Detect which cell encompasses the target text, then output its (X, Y) center coordinate. 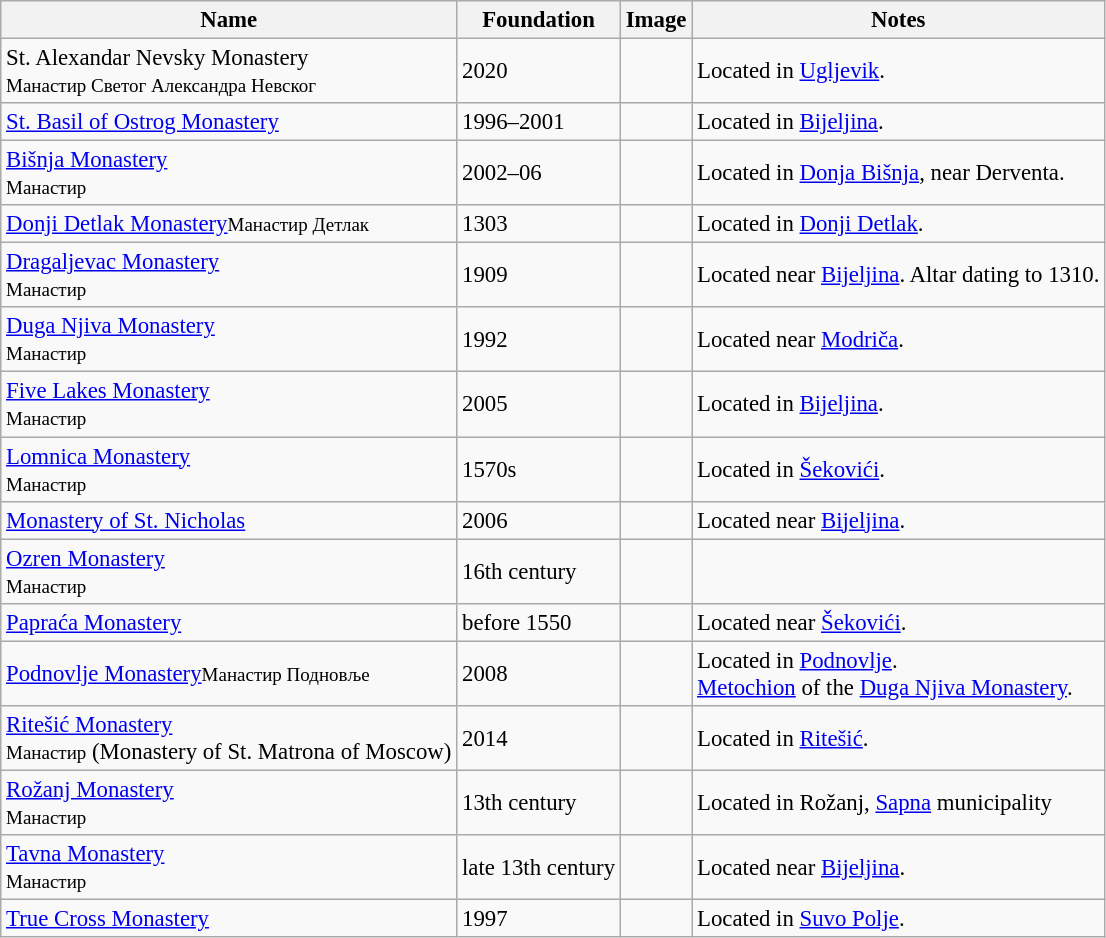
Ozren MonasteryМанастир (229, 572)
St. Alexandar Nevsky MonasteryМанастир Светог Александра Невског (229, 72)
Papraća Monastery (229, 622)
Image (656, 20)
2006 (539, 520)
Bišnja MonasteryМанастир (229, 174)
Tavna MonasteryМанастир (229, 868)
Located in Suvo Polje. (898, 918)
Dragaljevac MonasteryМанастир (229, 276)
Lomnica MonasteryМанастир (229, 470)
2002–06 (539, 174)
Located near Bijeljina. Altar dating to 1310. (898, 276)
2020 (539, 72)
before 1550 (539, 622)
Located in Ugljevik. (898, 72)
1570s (539, 470)
Located in Donja Bišnja, near Derventa. (898, 174)
True Cross Monastery (229, 918)
1303 (539, 224)
Located in Donji Detlak. (898, 224)
Located in Ritešić. (898, 738)
Located near Modriča. (898, 340)
Five Lakes MonasteryМанастир (229, 404)
Monastery of St. Nicholas (229, 520)
1996–2001 (539, 122)
2005 (539, 404)
Rožanj MonasteryМанастир (229, 802)
Podnovlje MonasteryМанастир Подновље (229, 674)
2014 (539, 738)
Located in Rožanj, Sapna municipality (898, 802)
Duga Njiva MonasteryМанастир (229, 340)
1909 (539, 276)
1997 (539, 918)
1992 (539, 340)
Notes (898, 20)
late 13th century (539, 868)
Name (229, 20)
Foundation (539, 20)
Ritešić MonasteryМанастир (Monastery of St. Matrona of Moscow) (229, 738)
St. Basil of Ostrog Monastery (229, 122)
Donji Detlak MonasteryМанастир Детлак (229, 224)
Located in Podnovlje.Metochion of the Duga Njiva Monastery. (898, 674)
13th century (539, 802)
2008 (539, 674)
Located in Šekovići. (898, 470)
Located near Šekovići. (898, 622)
16th century (539, 572)
